Search for the cell housing the specified text and yield its (X, Y) center coordinate. 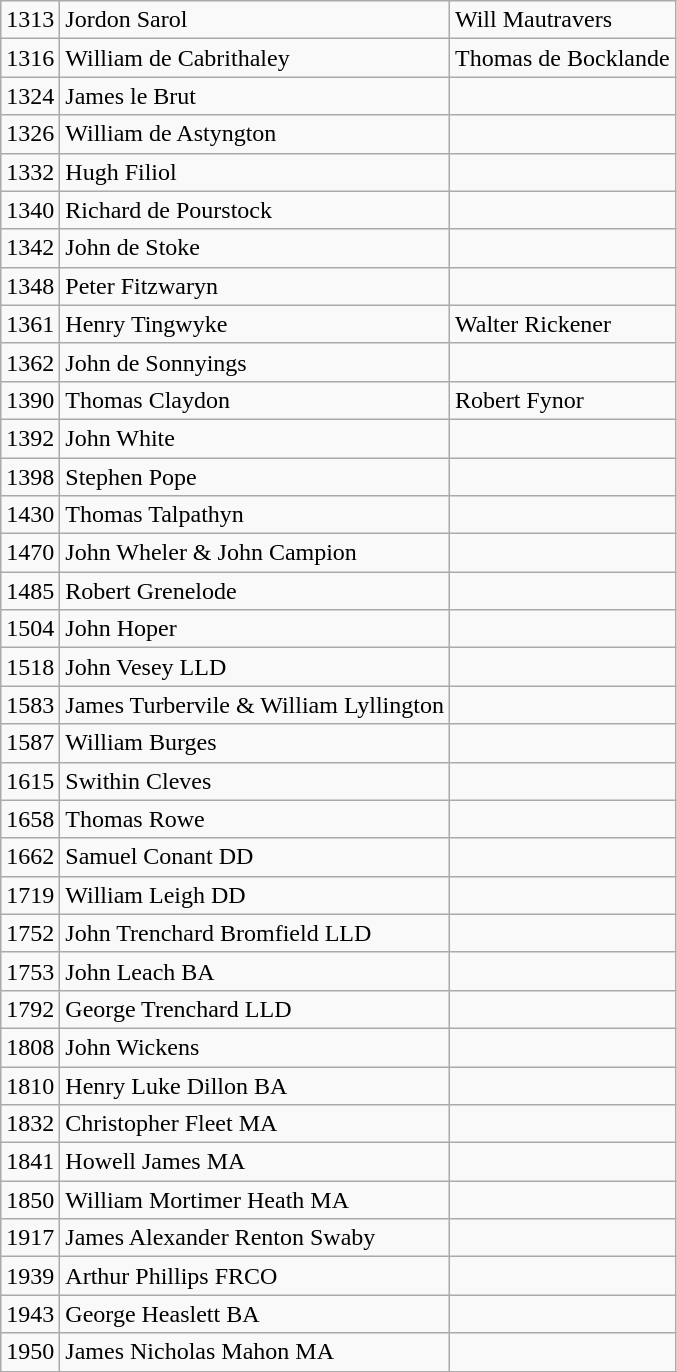
1950 (30, 1352)
1792 (30, 1009)
1917 (30, 1238)
1658 (30, 819)
1662 (30, 857)
1324 (30, 96)
1832 (30, 1124)
1430 (30, 515)
1390 (30, 400)
Thomas Claydon (255, 400)
1348 (30, 286)
William de Cabrithaley (255, 58)
John Wickens (255, 1047)
Henry Luke Dillon BA (255, 1085)
James Nicholas Mahon MA (255, 1352)
Robert Fynor (562, 400)
Robert Grenelode (255, 591)
James Turbervile & William Lyllington (255, 705)
William Burges (255, 743)
1485 (30, 591)
1342 (30, 248)
Stephen Pope (255, 477)
1361 (30, 324)
Howell James MA (255, 1162)
Richard de Pourstock (255, 210)
Thomas de Bocklande (562, 58)
Christopher Fleet MA (255, 1124)
John Wheler & John Campion (255, 553)
William de Astyngton (255, 134)
1810 (30, 1085)
Will Mautravers (562, 20)
Samuel Conant DD (255, 857)
Walter Rickener (562, 324)
1362 (30, 362)
1316 (30, 58)
John Vesey LLD (255, 667)
1719 (30, 895)
1470 (30, 553)
1943 (30, 1314)
Thomas Rowe (255, 819)
John Leach BA (255, 971)
1332 (30, 172)
1850 (30, 1200)
Peter Fitzwaryn (255, 286)
1398 (30, 477)
1583 (30, 705)
Arthur Phillips FRCO (255, 1276)
1841 (30, 1162)
1392 (30, 438)
1939 (30, 1276)
Swithin Cleves (255, 781)
1752 (30, 933)
George Trenchard LLD (255, 1009)
1808 (30, 1047)
James le Brut (255, 96)
Thomas Talpathyn (255, 515)
John Hoper (255, 629)
George Heaslett BA (255, 1314)
1753 (30, 971)
John de Stoke (255, 248)
Hugh Filiol (255, 172)
1504 (30, 629)
1313 (30, 20)
Henry Tingwyke (255, 324)
James Alexander Renton Swaby (255, 1238)
William Leigh DD (255, 895)
1518 (30, 667)
1340 (30, 210)
1615 (30, 781)
John Trenchard Bromfield LLD (255, 933)
William Mortimer Heath MA (255, 1200)
John White (255, 438)
1326 (30, 134)
Jordon Sarol (255, 20)
John de Sonnyings (255, 362)
1587 (30, 743)
